Extract the [x, y] coordinate from the center of the cell holding the provided text.  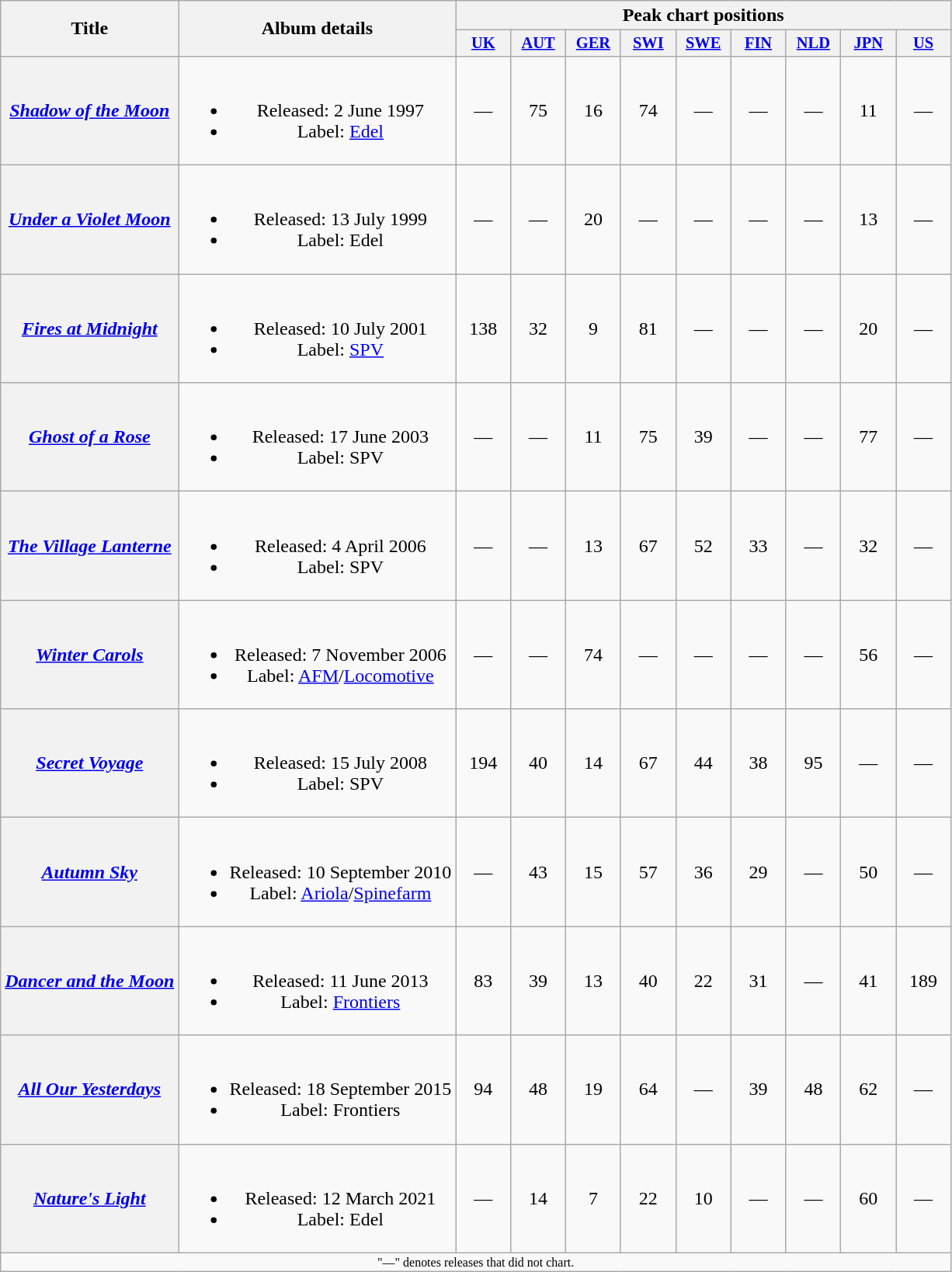
95 [814, 763]
"—" denotes releases that did not chart. [476, 1262]
The Village Lanterne [90, 546]
Released: 17 June 2003Label: SPV [317, 437]
Winter Carols [90, 655]
Released: 10 July 2001Label: SPV [317, 328]
JPN [868, 43]
NLD [814, 43]
Released: 4 April 2006Label: SPV [317, 546]
Shadow of the Moon [90, 110]
Nature's Light [90, 1198]
52 [704, 546]
Autumn Sky [90, 872]
43 [539, 872]
SWE [704, 43]
50 [868, 872]
Album details [317, 29]
Fires at Midnight [90, 328]
64 [648, 1090]
GER [593, 43]
US [924, 43]
44 [704, 763]
7 [593, 1198]
189 [924, 981]
Released: 11 June 2013Label: Frontiers [317, 981]
57 [648, 872]
SWI [648, 43]
33 [758, 546]
31 [758, 981]
81 [648, 328]
62 [868, 1090]
Released: 15 July 2008Label: SPV [317, 763]
Dancer and the Moon [90, 981]
15 [593, 872]
94 [483, 1090]
Peak chart positions [704, 16]
Under a Violet Moon [90, 220]
Title [90, 29]
194 [483, 763]
38 [758, 763]
Released: 12 March 2021Label: Edel [317, 1198]
AUT [539, 43]
Released: 18 September 2015Label: Frontiers [317, 1090]
19 [593, 1090]
41 [868, 981]
56 [868, 655]
Ghost of a Rose [90, 437]
All Our Yesterdays [90, 1090]
83 [483, 981]
UK [483, 43]
Released: 7 November 2006Label: AFM/Locomotive [317, 655]
77 [868, 437]
29 [758, 872]
9 [593, 328]
36 [704, 872]
Secret Voyage [90, 763]
10 [704, 1198]
Released: 13 July 1999Label: Edel [317, 220]
138 [483, 328]
60 [868, 1198]
FIN [758, 43]
Released: 2 June 1997Label: Edel [317, 110]
16 [593, 110]
Released: 10 September 2010Label: Ariola/Spinefarm [317, 872]
